Find where the given text appears and provide that cell's center as [x, y] coordinate. 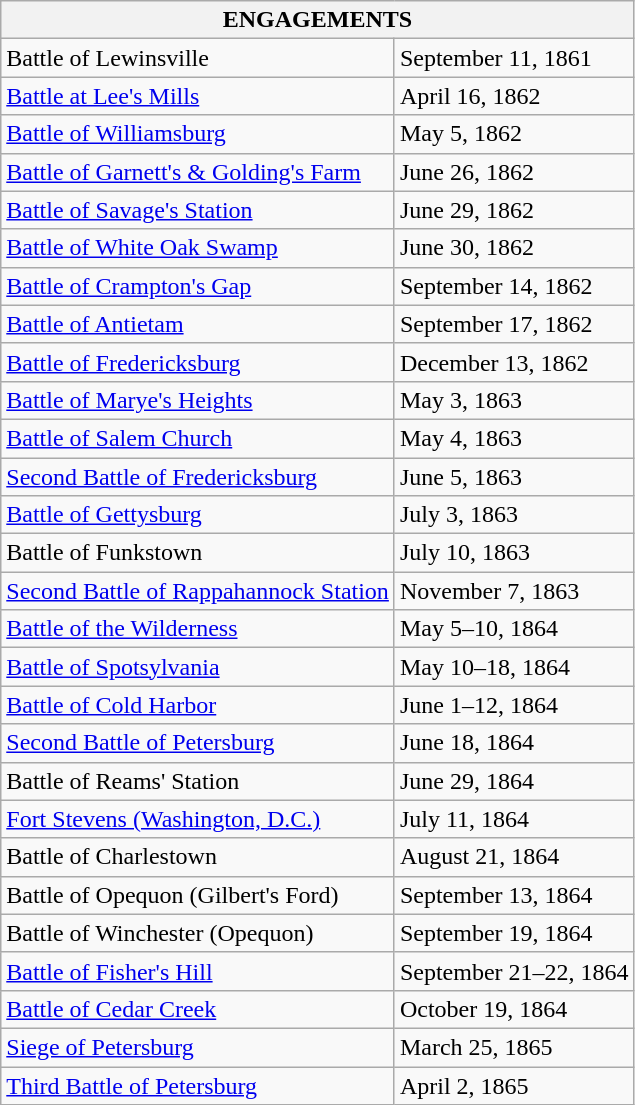
ENGAGEMENTS [318, 20]
December 13, 1862 [514, 362]
September 19, 1864 [514, 933]
Battle of Fisher's Hill [198, 971]
March 25, 1865 [514, 1047]
Battle at Lee's Mills [198, 96]
Battle of Spotsylvania [198, 667]
April 2, 1865 [514, 1085]
Battle of Williamsburg [198, 134]
November 7, 1863 [514, 591]
May 3, 1863 [514, 400]
Battle of Opequon (Gilbert's Ford) [198, 895]
September 17, 1862 [514, 324]
Battle of Fredericksburg [198, 362]
Fort Stevens (Washington, D.C.) [198, 819]
Battle of Lewinsville [198, 58]
Battle of Funkstown [198, 553]
August 21, 1864 [514, 857]
Battle of Cedar Creek [198, 1009]
June 1–12, 1864 [514, 705]
May 10–18, 1864 [514, 667]
Battle of Salem Church [198, 438]
June 26, 1862 [514, 172]
June 30, 1862 [514, 248]
June 5, 1863 [514, 477]
Battle of the Wilderness [198, 629]
June 18, 1864 [514, 743]
Battle of Marye's Heights [198, 400]
Siege of Petersburg [198, 1047]
September 13, 1864 [514, 895]
May 5–10, 1864 [514, 629]
Battle of Crampton's Gap [198, 286]
July 10, 1863 [514, 553]
October 19, 1864 [514, 1009]
Battle of Reams' Station [198, 781]
May 5, 1862 [514, 134]
Battle of Winchester (Opequon) [198, 933]
September 14, 1862 [514, 286]
September 11, 1861 [514, 58]
Second Battle of Fredericksburg [198, 477]
Battle of Savage's Station [198, 210]
April 16, 1862 [514, 96]
Battle of Garnett's & Golding's Farm [198, 172]
Third Battle of Petersburg [198, 1085]
June 29, 1864 [514, 781]
Second Battle of Rappahannock Station [198, 591]
June 29, 1862 [514, 210]
July 11, 1864 [514, 819]
Battle of Antietam [198, 324]
September 21–22, 1864 [514, 971]
Battle of Gettysburg [198, 515]
July 3, 1863 [514, 515]
Battle of White Oak Swamp [198, 248]
May 4, 1863 [514, 438]
Second Battle of Petersburg [198, 743]
Battle of Charlestown [198, 857]
Battle of Cold Harbor [198, 705]
